Pinpoint the cell where the given text exists, returning its [x, y] midpoint coordinate. 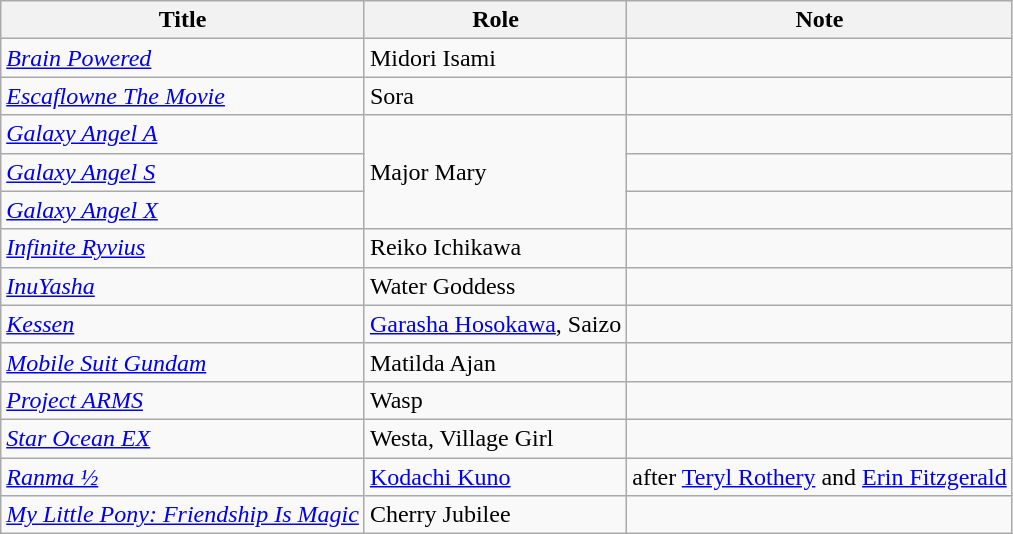
Brain Powered [183, 58]
Sora [495, 96]
Wasp [495, 400]
Star Ocean EX [183, 438]
Galaxy Angel X [183, 210]
Note [820, 20]
Infinite Ryvius [183, 248]
Ranma ½ [183, 477]
Galaxy Angel S [183, 172]
after Teryl Rothery and Erin Fitzgerald [820, 477]
Garasha Hosokawa, Saizo [495, 324]
Title [183, 20]
Kessen [183, 324]
Westa, Village Girl [495, 438]
Escaflowne The Movie [183, 96]
InuYasha [183, 286]
Galaxy Angel A [183, 134]
Matilda Ajan [495, 362]
Mobile Suit Gundam [183, 362]
My Little Pony: Friendship Is Magic [183, 515]
Midori Isami [495, 58]
Project ARMS [183, 400]
Kodachi Kuno [495, 477]
Role [495, 20]
Water Goddess [495, 286]
Major Mary [495, 172]
Cherry Jubilee [495, 515]
Reiko Ichikawa [495, 248]
